Return (X, Y) of the center of cell containing provided text 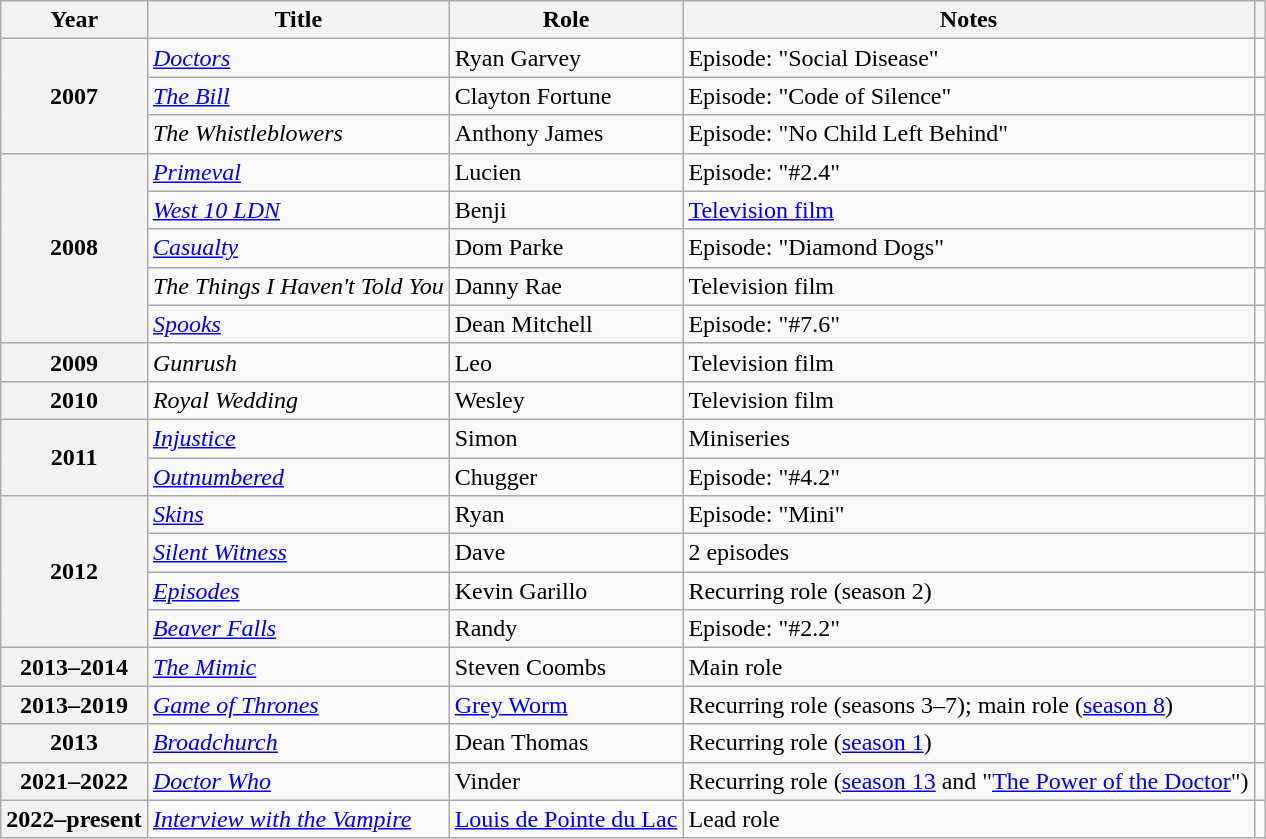
2022–present (74, 819)
Louis de Pointe du Lac (566, 819)
Clayton Fortune (566, 96)
Episode: "#2.2" (968, 629)
Royal Wedding (298, 400)
Main role (968, 667)
Miniseries (968, 438)
Kevin Garillo (566, 591)
Silent Witness (298, 553)
2013 (74, 743)
Notes (968, 20)
Vinder (566, 781)
West 10 LDN (298, 210)
Beaver Falls (298, 629)
Game of Thrones (298, 705)
Dave (566, 553)
2011 (74, 457)
Leo (566, 362)
Dean Thomas (566, 743)
Lead role (968, 819)
Role (566, 20)
Anthony James (566, 134)
Gunrush (298, 362)
Episode: "Diamond Dogs" (968, 248)
Episode: "No Child Left Behind" (968, 134)
2 episodes (968, 553)
The Bill (298, 96)
Casualty (298, 248)
Interview with the Vampire (298, 819)
The Mimic (298, 667)
2021–2022 (74, 781)
Grey Worm (566, 705)
Ryan Garvey (566, 58)
Outnumbered (298, 477)
Dom Parke (566, 248)
Simon (566, 438)
Episode: "#2.4" (968, 172)
Episode: "Social Disease" (968, 58)
Recurring role (season 1) (968, 743)
Recurring role (season 2) (968, 591)
Ryan (566, 515)
Title (298, 20)
Episode: "#7.6" (968, 324)
Injustice (298, 438)
Doctors (298, 58)
Skins (298, 515)
Randy (566, 629)
2007 (74, 96)
Lucien (566, 172)
Dean Mitchell (566, 324)
2012 (74, 572)
Episode: "Code of Silence" (968, 96)
2009 (74, 362)
Chugger (566, 477)
The Whistleblowers (298, 134)
2010 (74, 400)
Doctor Who (298, 781)
Benji (566, 210)
2008 (74, 248)
2013–2014 (74, 667)
Year (74, 20)
Broadchurch (298, 743)
Spooks (298, 324)
Wesley (566, 400)
Steven Coombs (566, 667)
Episode: "#4.2" (968, 477)
Recurring role (seasons 3–7); main role (season 8) (968, 705)
Episode: "Mini" (968, 515)
Recurring role (season 13 and "The Power of the Doctor") (968, 781)
2013–2019 (74, 705)
The Things I Haven't Told You (298, 286)
Episodes (298, 591)
Primeval (298, 172)
Danny Rae (566, 286)
